From the cell containing the given text, extract its center point as (X, Y) coordinate. 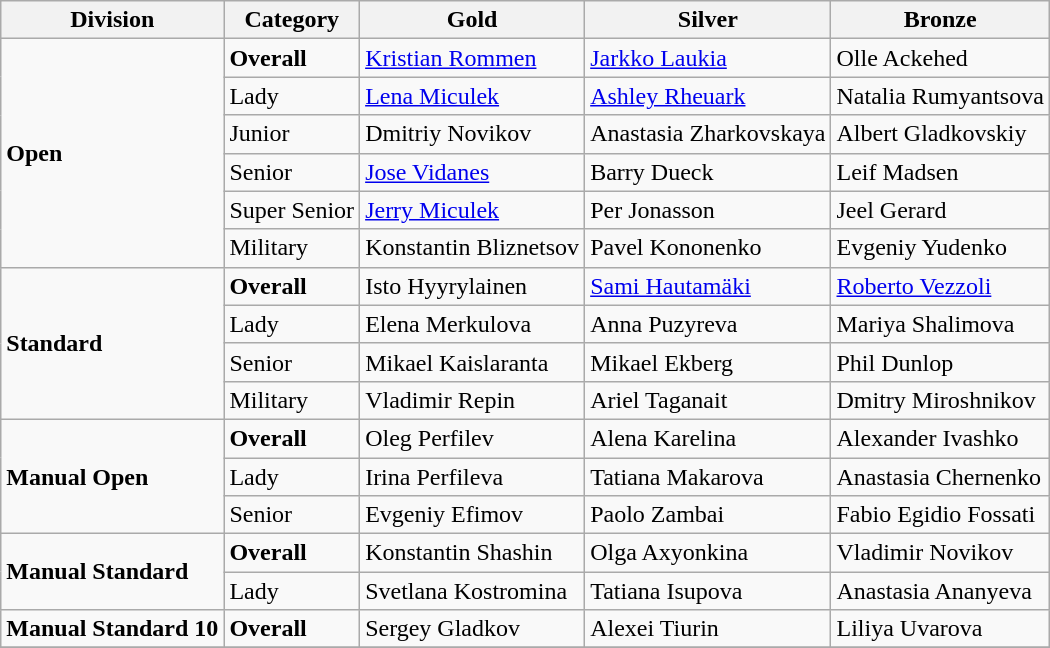
Evgeniy Yudenko (940, 248)
Gold (472, 20)
Jarkko Laukia (708, 58)
Jose Vidanes (472, 172)
Liliya Uvarova (940, 629)
Leif Madsen (940, 172)
Olga Axyonkina (708, 553)
Ariel Taganait (708, 400)
Vladimir Repin (472, 400)
Irina Perfileva (472, 477)
Mariya Shalimova (940, 324)
Jerry Miculek (472, 210)
Anastasia Ananyeva (940, 591)
Alena Karelina (708, 438)
Dmitry Miroshnikov (940, 400)
Konstantin Shashin (472, 553)
Paolo Zambai (708, 515)
Ashley Rheuark (708, 96)
Anastasia Zharkovskaya (708, 134)
Manual Standard (112, 572)
Isto Hyyrylainen (472, 286)
Per Jonasson (708, 210)
Sergey Gladkov (472, 629)
Silver (708, 20)
Standard (112, 343)
Evgeniy Efimov (472, 515)
Lena Miculek (472, 96)
Dmitriy Novikov (472, 134)
Roberto Vezzoli (940, 286)
Phil Dunlop (940, 362)
Barry Dueck (708, 172)
Mikael Ekberg (708, 362)
Bronze (940, 20)
Open (112, 153)
Vladimir Novikov (940, 553)
Tatiana Isupova (708, 591)
Manual Standard 10 (112, 629)
Albert Gladkovskiy (940, 134)
Alexei Tiurin (708, 629)
Oleg Perfilev (472, 438)
Tatiana Makarova (708, 477)
Sami Hautamäki (708, 286)
Manual Open (112, 476)
Super Senior (292, 210)
Anastasia Chernenko (940, 477)
Division (112, 20)
Konstantin Bliznetsov (472, 248)
Alexander Ivashko (940, 438)
Fabio Egidio Fossati (940, 515)
Svetlana Kostromina (472, 591)
Natalia Rumyantsova (940, 96)
Olle Ackehed (940, 58)
Jeel Gerard (940, 210)
Kristian Rommen (472, 58)
Elena Merkulova (472, 324)
Pavel Kononenko (708, 248)
Mikael Kaislaranta (472, 362)
Category (292, 20)
Junior (292, 134)
Anna Puzyreva (708, 324)
